For the text-containing cell, return its midpoint in (x, y) coordinate format. 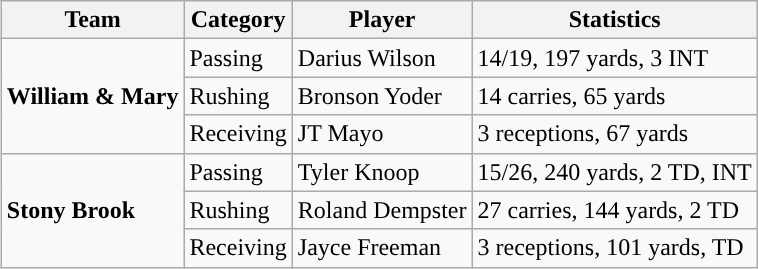
William & Mary (92, 96)
27 carries, 144 yards, 2 TD (614, 210)
Roland Dempster (382, 210)
Tyler Knoop (382, 172)
Statistics (614, 20)
15/26, 240 yards, 2 TD, INT (614, 172)
14/19, 197 yards, 3 INT (614, 58)
Darius Wilson (382, 58)
JT Mayo (382, 134)
Player (382, 20)
Stony Brook (92, 210)
Category (238, 20)
14 carries, 65 yards (614, 96)
Bronson Yoder (382, 96)
Team (92, 20)
Jayce Freeman (382, 248)
3 receptions, 101 yards, TD (614, 248)
3 receptions, 67 yards (614, 134)
